Determine the [x, y] coordinate at the center of the cell enclosing the given text.  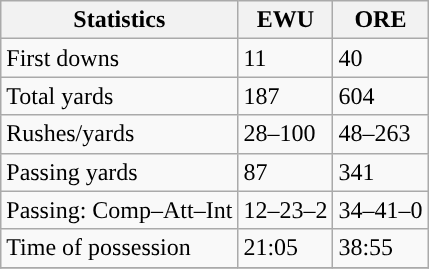
ORE [380, 20]
341 [380, 172]
First downs [120, 58]
12–23–2 [286, 210]
Total yards [120, 96]
Time of possession [120, 248]
87 [286, 172]
187 [286, 96]
48–263 [380, 134]
604 [380, 96]
38:55 [380, 248]
Passing yards [120, 172]
11 [286, 58]
34–41–0 [380, 210]
EWU [286, 20]
40 [380, 58]
Statistics [120, 20]
Rushes/yards [120, 134]
21:05 [286, 248]
28–100 [286, 134]
Passing: Comp–Att–Int [120, 210]
